Extract the (x, y) coordinate from the center of the cell holding the provided text.  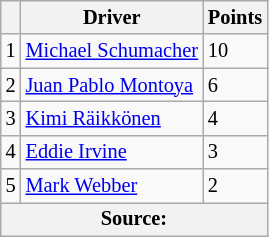
Kimi Räikkönen (112, 118)
Michael Schumacher (112, 51)
Mark Webber (112, 186)
Points (235, 17)
6 (235, 85)
Eddie Irvine (112, 152)
Juan Pablo Montoya (112, 85)
Source: (134, 219)
Driver (112, 17)
10 (235, 51)
5 (11, 186)
1 (11, 51)
